Extract the [x, y] coordinate from the center of the cell holding the provided text.  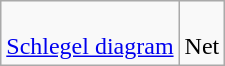
Schlegel diagram [90, 34]
Net [202, 34]
